Determine the [x, y] coordinate at the center of the cell enclosing the given text.  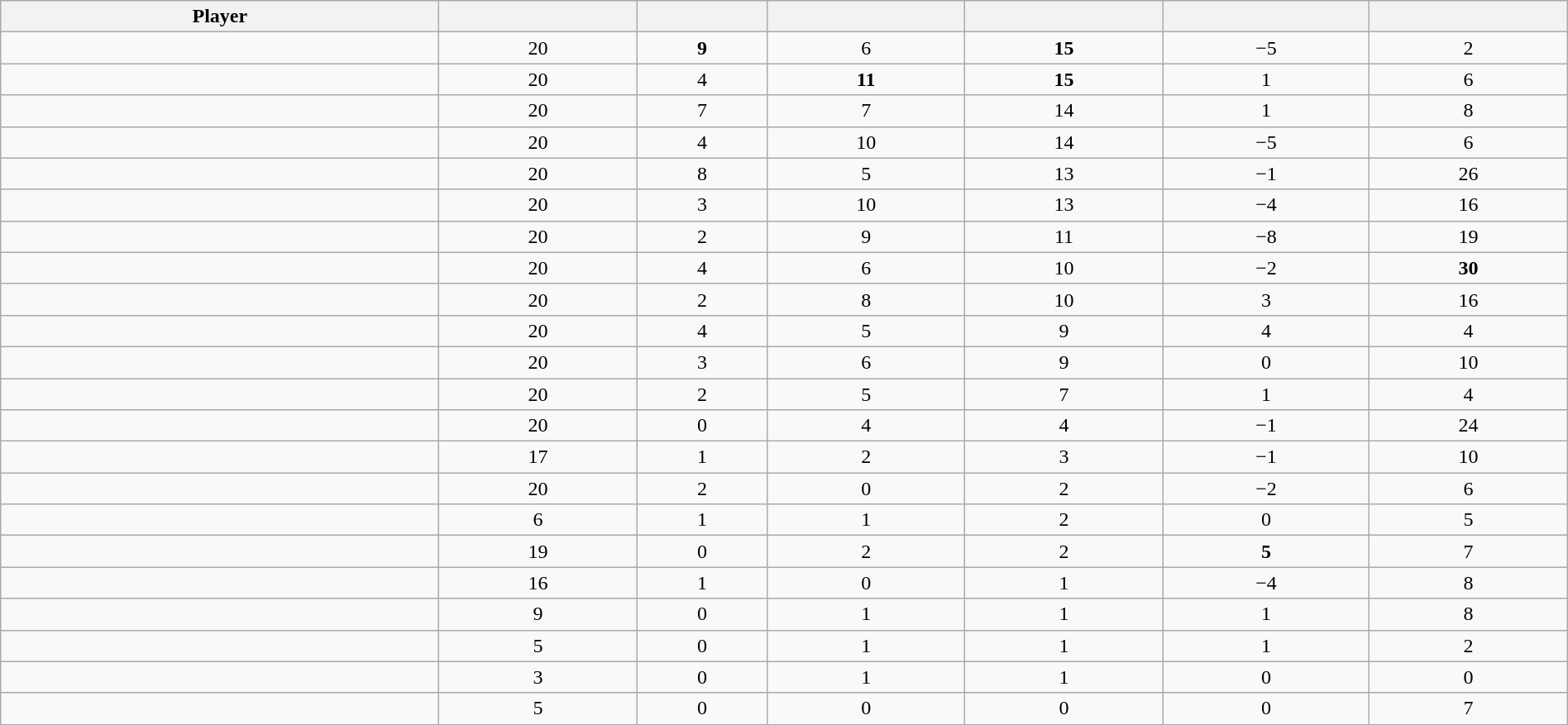
26 [1469, 174]
30 [1469, 268]
24 [1469, 426]
17 [538, 457]
−8 [1266, 236]
Player [220, 17]
